Return the (x, y) coordinate for the center point of the cell that contains the specified text.  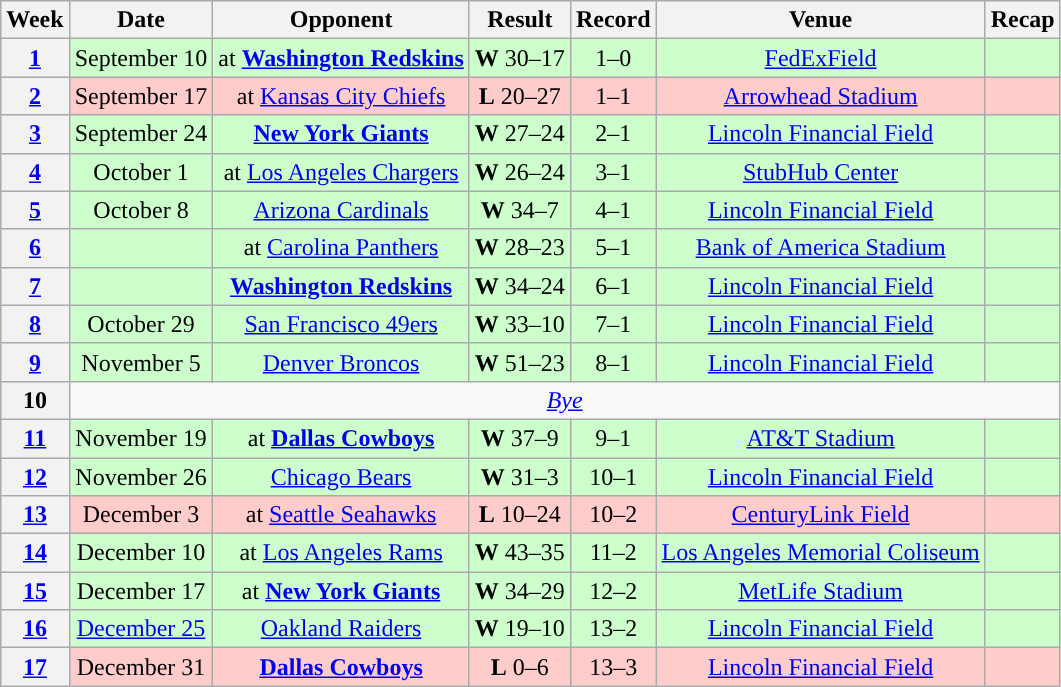
W 51–23 (520, 362)
9–1 (613, 438)
MetLife Stadium (820, 591)
December 25 (141, 629)
W 19–10 (520, 629)
W 43–35 (520, 553)
W 34–29 (520, 591)
W 31–3 (520, 477)
November 19 (141, 438)
Bye (564, 400)
2 (35, 96)
8–1 (613, 362)
Venue (820, 20)
3–1 (613, 172)
13 (35, 515)
New York Giants (341, 134)
1–1 (613, 96)
6 (35, 248)
W 34–7 (520, 210)
9 (35, 362)
W 34–24 (520, 286)
at Kansas City Chiefs (341, 96)
16 (35, 629)
L 0–6 (520, 667)
13–2 (613, 629)
December 17 (141, 591)
2–1 (613, 134)
at Dallas Cowboys (341, 438)
Record (613, 20)
L 20–27 (520, 96)
Week (35, 20)
3 (35, 134)
1–0 (613, 58)
W 27–24 (520, 134)
6–1 (613, 286)
7–1 (613, 324)
15 (35, 591)
Bank of America Stadium (820, 248)
W 37–9 (520, 438)
Recap (1022, 20)
11 (35, 438)
14 (35, 553)
at New York Giants (341, 591)
September 10 (141, 58)
8 (35, 324)
Los Angeles Memorial Coliseum (820, 553)
Chicago Bears (341, 477)
Washington Redskins (341, 286)
December 10 (141, 553)
12–2 (613, 591)
at Carolina Panthers (341, 248)
AT&T Stadium (820, 438)
13–3 (613, 667)
at Washington Redskins (341, 58)
Date (141, 20)
Oakland Raiders (341, 629)
FedExField (820, 58)
December 31 (141, 667)
September 17 (141, 96)
October 29 (141, 324)
Dallas Cowboys (341, 667)
December 3 (141, 515)
10–2 (613, 515)
4–1 (613, 210)
at Seattle Seahawks (341, 515)
12 (35, 477)
10 (35, 400)
September 24 (141, 134)
W 30–17 (520, 58)
7 (35, 286)
L 10–24 (520, 515)
17 (35, 667)
Result (520, 20)
Arrowhead Stadium (820, 96)
San Francisco 49ers (341, 324)
November 5 (141, 362)
W 33–10 (520, 324)
5 (35, 210)
Denver Broncos (341, 362)
10–1 (613, 477)
November 26 (141, 477)
StubHub Center (820, 172)
at Los Angeles Chargers (341, 172)
1 (35, 58)
Opponent (341, 20)
11–2 (613, 553)
W 28–23 (520, 248)
5–1 (613, 248)
4 (35, 172)
Arizona Cardinals (341, 210)
W 26–24 (520, 172)
October 1 (141, 172)
CenturyLink Field (820, 515)
October 8 (141, 210)
at Los Angeles Rams (341, 553)
